Provide the [x, y] coordinate of the cell's center where the given text is located.  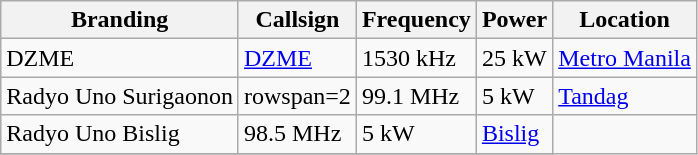
1530 kHz [416, 58]
Radyo Uno Surigaonon [120, 96]
Branding [120, 20]
Radyo Uno Bislig [120, 134]
Location [625, 20]
25 kW [514, 58]
Metro Manila [625, 58]
98.5 MHz [297, 134]
Callsign [297, 20]
Power [514, 20]
Tandag [625, 96]
99.1 MHz [416, 96]
Bislig [514, 134]
Frequency [416, 20]
rowspan=2 [297, 96]
